Find where the given text appears and provide that cell's center as (x, y) coordinate. 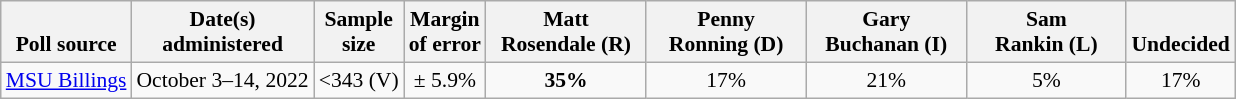
Date(s)administered (222, 32)
± 5.9% (445, 80)
Marginof error (445, 32)
PennyRonning (D) (726, 32)
5% (1046, 80)
GaryBuchanan (I) (886, 32)
SamRankin (L) (1046, 32)
MattRosendale (R) (566, 32)
MSU Billings (66, 80)
<343 (V) (359, 80)
21% (886, 80)
35% (566, 80)
Undecided (1180, 32)
Poll source (66, 32)
October 3–14, 2022 (222, 80)
Samplesize (359, 32)
